Locate the cell with the specified text and output its (x, y) center coordinate. 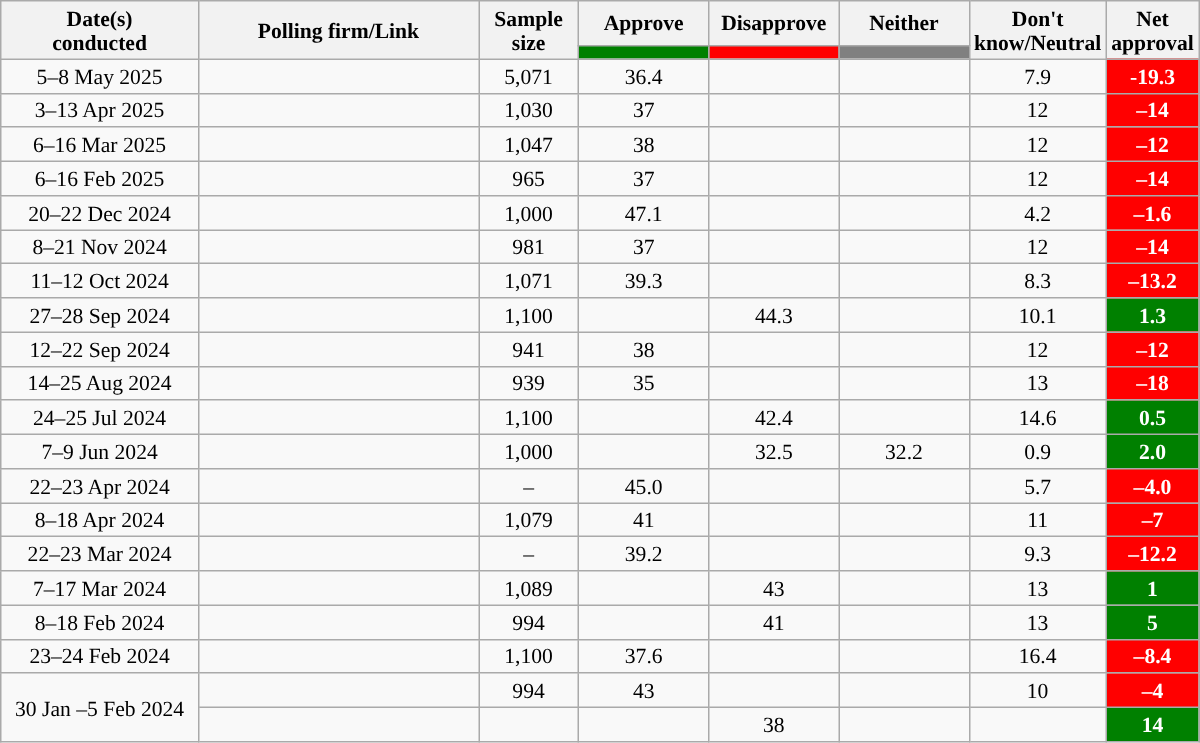
30 Jan –5 Feb 2024 (100, 708)
1,089 (528, 588)
5 (1152, 622)
-19.3 (1152, 76)
42.4 (774, 418)
7–17 Mar 2024 (100, 588)
37.6 (644, 656)
20–22 Dec 2024 (100, 213)
981 (528, 247)
5.7 (1038, 486)
1,030 (528, 110)
7.9 (1038, 76)
8–18 Feb 2024 (100, 622)
6–16 Mar 2025 (100, 145)
4.2 (1038, 213)
11 (1038, 520)
1 (1152, 588)
23–24 Feb 2024 (100, 656)
3–13 Apr 2025 (100, 110)
10 (1038, 691)
8.3 (1038, 281)
Don't know/Neutral (1038, 30)
Net approval (1152, 30)
16.4 (1038, 656)
–1.6 (1152, 213)
5–8 May 2025 (100, 76)
–13.2 (1152, 281)
9.3 (1038, 554)
Date(s)conducted (100, 30)
22–23 Mar 2024 (100, 554)
14 (1152, 725)
27–28 Sep 2024 (100, 315)
1,071 (528, 281)
8–21 Nov 2024 (100, 247)
32.5 (774, 452)
Disapprove (774, 24)
–8.4 (1152, 656)
39.3 (644, 281)
939 (528, 383)
14–25 Aug 2024 (100, 383)
12–22 Sep 2024 (100, 349)
1,047 (528, 145)
1.3 (1152, 315)
–7 (1152, 520)
47.1 (644, 213)
44.3 (774, 315)
0.9 (1038, 452)
–18 (1152, 383)
6–16 Feb 2025 (100, 179)
5,071 (528, 76)
Approve (644, 24)
36.4 (644, 76)
8–18 Apr 2024 (100, 520)
45.0 (644, 486)
39.2 (644, 554)
–4.0 (1152, 486)
Neither (904, 24)
965 (528, 179)
11–12 Oct 2024 (100, 281)
7–9 Jun 2024 (100, 452)
Sample size (528, 30)
35 (644, 383)
–12.2 (1152, 554)
Polling firm/Link (338, 30)
10.1 (1038, 315)
32.2 (904, 452)
0.5 (1152, 418)
2.0 (1152, 452)
–4 (1152, 691)
14.6 (1038, 418)
22–23 Apr 2024 (100, 486)
1,079 (528, 520)
24–25 Jul 2024 (100, 418)
941 (528, 349)
